Output the (x, y) coordinate of the center of the cell containing the given text.  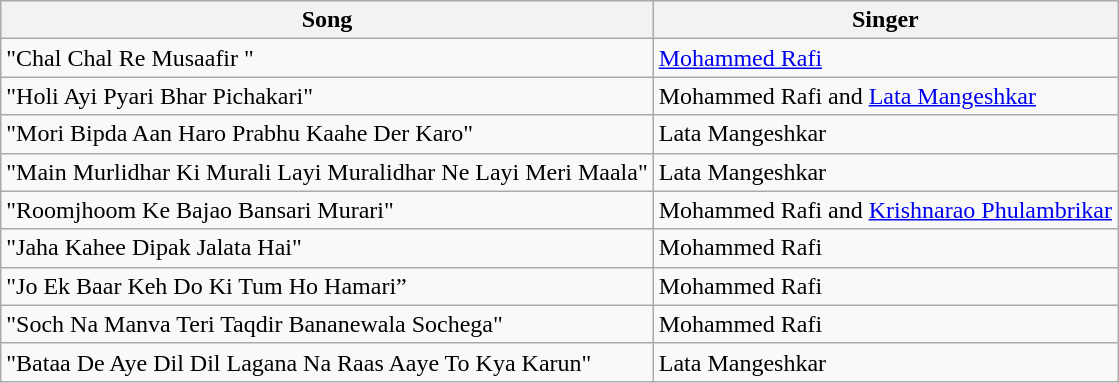
"Bataa De Aye Dil Dil Lagana Na Raas Aaye To Kya Karun" (327, 362)
Mohammed Rafi and Krishnarao Phulambrikar (885, 210)
Song (327, 20)
"Jo Ek Baar Keh Do Ki Tum Ho Hamari” (327, 286)
"Soch Na Manva Teri Taqdir Bananewala Sochega" (327, 324)
"Roomjhoom Ke Bajao Bansari Murari" (327, 210)
"Holi Ayi Pyari Bhar Pichakari" (327, 96)
"Jaha Kahee Dipak Jalata Hai" (327, 248)
Singer (885, 20)
"Mori Bipda Aan Haro Prabhu Kaahe Der Karo" (327, 134)
"Chal Chal Re Musaafir " (327, 58)
"Main Murlidhar Ki Murali Layi Muralidhar Ne Layi Meri Maala" (327, 172)
Mohammed Rafi and Lata Mangeshkar (885, 96)
